Locate the cell with the specified text and output its (x, y) center coordinate. 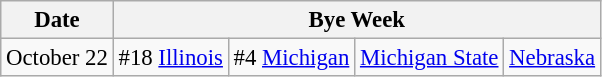
Nebraska (552, 58)
Bye Week (356, 20)
#18 Illinois (170, 58)
#4 Michigan (291, 58)
Date (57, 20)
October 22 (57, 58)
Michigan State (430, 58)
